Detect which cell encompasses the target text, then output its [X, Y] center coordinate. 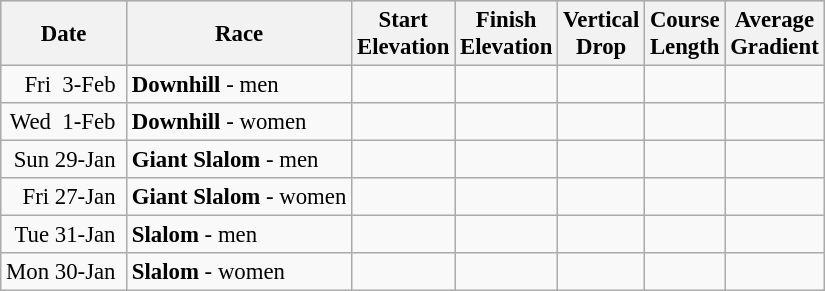
StartElevation [404, 34]
Downhill - men [240, 85]
VerticalDrop [602, 34]
Fri 27-Jan [64, 197]
Fri 3-Feb [64, 85]
Sun 29-Jan [64, 160]
Giant Slalom - men [240, 160]
Date [64, 34]
Tue 31-Jan [64, 235]
AverageGradient [774, 34]
Giant Slalom - women [240, 197]
Race [240, 34]
FinishElevation [506, 34]
CourseLength [685, 34]
Slalom - men [240, 235]
Wed 1-Feb [64, 122]
Downhill - women [240, 122]
